Return [X, Y] of the center of cell containing provided text 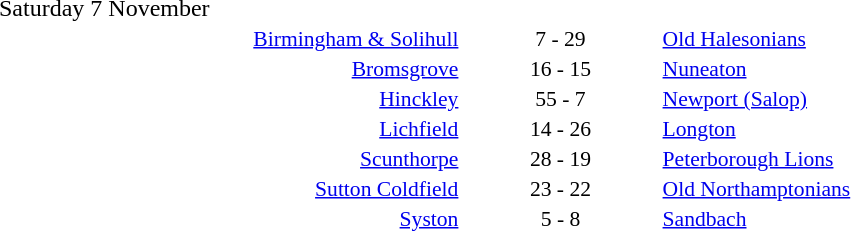
23 - 22 [560, 188]
14 - 26 [560, 128]
55 - 7 [560, 98]
28 - 19 [560, 158]
7 - 29 [560, 38]
16 - 15 [560, 68]
